Provide the [X, Y] coordinate of the cell's center where the given text is located.  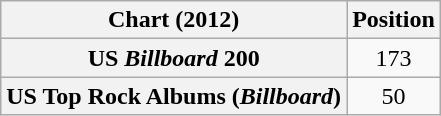
US Billboard 200 [174, 58]
US Top Rock Albums (Billboard) [174, 96]
Position [394, 20]
50 [394, 96]
173 [394, 58]
Chart (2012) [174, 20]
